Pinpoint the cell where the given text exists, returning its (x, y) midpoint coordinate. 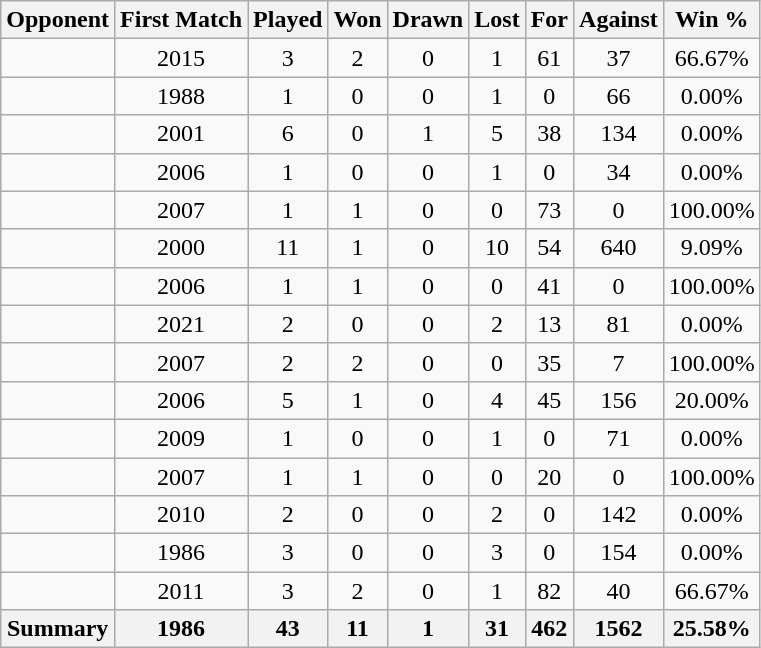
82 (549, 591)
154 (619, 553)
41 (549, 286)
25.58% (712, 629)
Drawn (428, 20)
134 (619, 134)
2010 (182, 515)
10 (497, 248)
640 (619, 248)
9.09% (712, 248)
462 (549, 629)
1988 (182, 96)
Summary (58, 629)
34 (619, 172)
81 (619, 324)
40 (619, 591)
66 (619, 96)
2021 (182, 324)
61 (549, 58)
Lost (497, 20)
4 (497, 400)
38 (549, 134)
First Match (182, 20)
Played (288, 20)
Against (619, 20)
2011 (182, 591)
1562 (619, 629)
35 (549, 362)
Won (358, 20)
2009 (182, 438)
Win % (712, 20)
37 (619, 58)
20.00% (712, 400)
71 (619, 438)
2015 (182, 58)
73 (549, 210)
2001 (182, 134)
45 (549, 400)
31 (497, 629)
142 (619, 515)
Opponent (58, 20)
6 (288, 134)
156 (619, 400)
43 (288, 629)
For (549, 20)
2000 (182, 248)
54 (549, 248)
20 (549, 477)
13 (549, 324)
7 (619, 362)
